Capture the cell that displays the provided text and extract its [x, y] central coordinate. 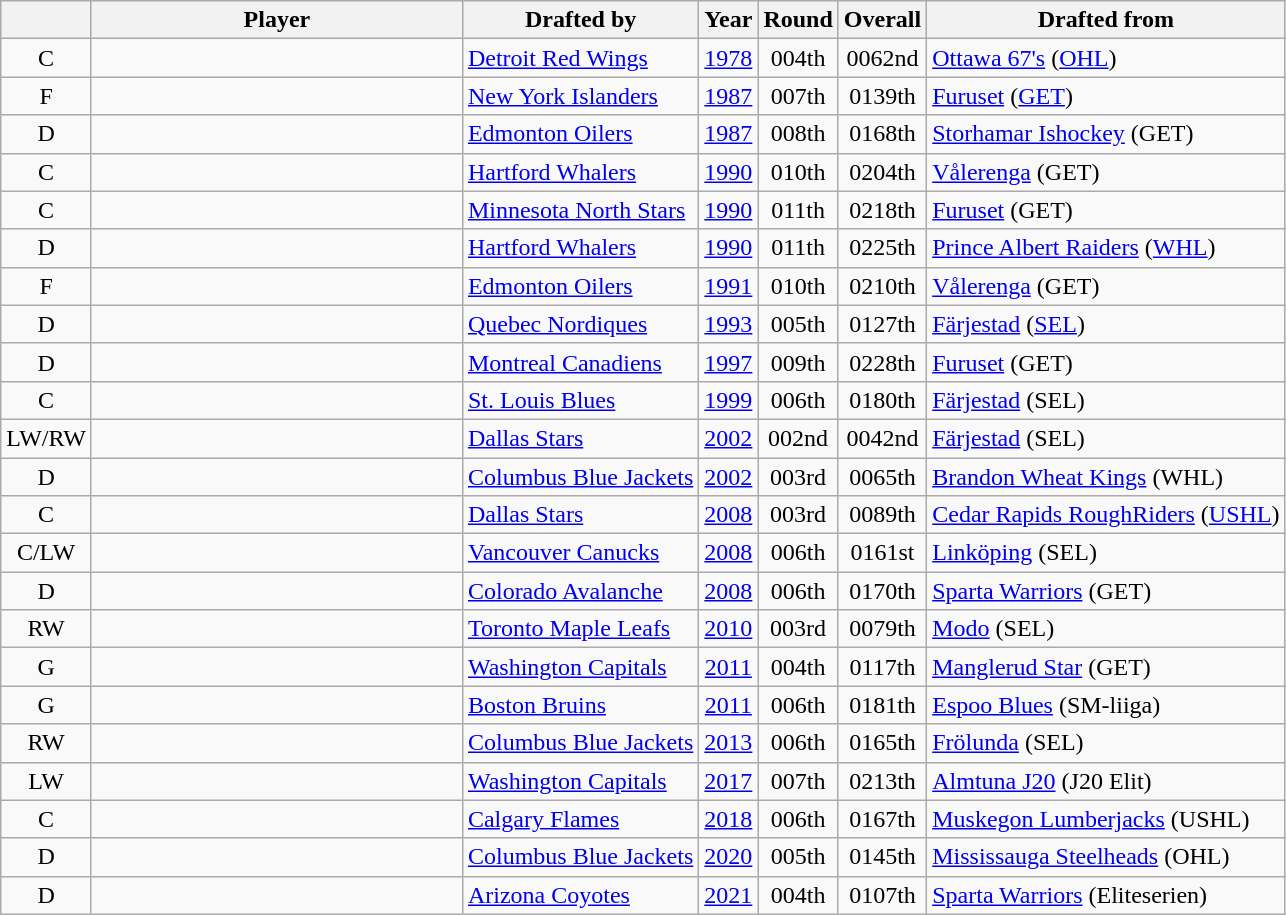
Muskegon Lumberjacks (USHL) [1106, 819]
Toronto Maple Leafs [580, 629]
Year [728, 20]
New York Islanders [580, 96]
Storhamar Ishockey (GET) [1106, 134]
0139th [882, 96]
0127th [882, 324]
0228th [882, 362]
LW/RW [46, 438]
0218th [882, 210]
Overall [882, 20]
1978 [728, 58]
Player [276, 20]
0225th [882, 248]
2021 [728, 895]
0181th [882, 705]
1993 [728, 324]
Brandon Wheat Kings (WHL) [1106, 477]
Mississauga Steelheads (OHL) [1106, 857]
0042nd [882, 438]
Espoo Blues (SM-liiga) [1106, 705]
0062nd [882, 58]
St. Louis Blues [580, 400]
002nd [798, 438]
Vancouver Canucks [580, 553]
0165th [882, 743]
Montreal Canadiens [580, 362]
0107th [882, 895]
0089th [882, 515]
0167th [882, 819]
Drafted by [580, 20]
Manglerud Star (GET) [1106, 667]
Prince Albert Raiders (WHL) [1106, 248]
0210th [882, 286]
Ottawa 67's (OHL) [1106, 58]
0204th [882, 172]
Quebec Nordiques [580, 324]
0145th [882, 857]
0117th [882, 667]
Modo (SEL) [1106, 629]
Almtuna J20 (J20 Elit) [1106, 781]
0180th [882, 400]
Calgary Flames [580, 819]
Sparta Warriors (GET) [1106, 591]
C/LW [46, 553]
0065th [882, 477]
0168th [882, 134]
0161st [882, 553]
LW [46, 781]
Arizona Coyotes [580, 895]
Cedar Rapids RoughRiders (USHL) [1106, 515]
Linköping (SEL) [1106, 553]
2013 [728, 743]
1997 [728, 362]
1999 [728, 400]
0079th [882, 629]
2020 [728, 857]
0213th [882, 781]
2018 [728, 819]
Round [798, 20]
Drafted from [1106, 20]
Minnesota North Stars [580, 210]
Sparta Warriors (Eliteserien) [1106, 895]
Detroit Red Wings [580, 58]
0170th [882, 591]
Colorado Avalanche [580, 591]
009th [798, 362]
Frölunda (SEL) [1106, 743]
2017 [728, 781]
Boston Bruins [580, 705]
1991 [728, 286]
008th [798, 134]
2010 [728, 629]
